Search for the cell housing the specified text and yield its (X, Y) center coordinate. 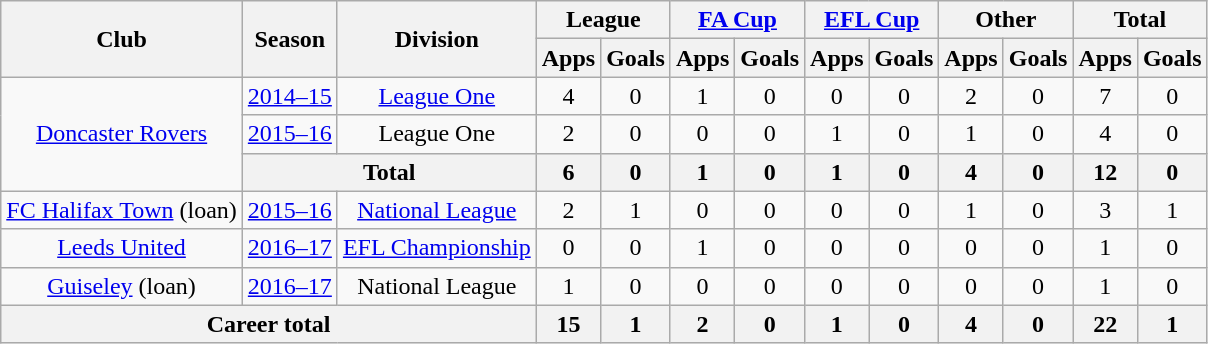
EFL Cup (872, 20)
League (603, 20)
FC Halifax Town (loan) (122, 210)
Division (436, 39)
22 (1105, 324)
Club (122, 39)
FA Cup (737, 20)
2014–15 (290, 96)
Season (290, 39)
EFL Championship (436, 248)
7 (1105, 96)
Doncaster Rovers (122, 134)
3 (1105, 210)
Leeds United (122, 248)
6 (568, 172)
Other (1006, 20)
Career total (268, 324)
15 (568, 324)
12 (1105, 172)
Guiseley (loan) (122, 286)
